Pinpoint the cell where the given text exists, returning its [x, y] midpoint coordinate. 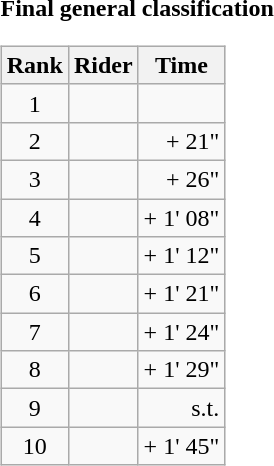
Rank [34, 65]
7 [34, 332]
9 [34, 408]
1 [34, 103]
+ 21" [182, 141]
5 [34, 256]
Time [182, 65]
Rider [103, 65]
s.t. [182, 408]
+ 1' 29" [182, 370]
+ 1' 12" [182, 256]
10 [34, 446]
+ 1' 08" [182, 217]
+ 1' 21" [182, 294]
+ 1' 24" [182, 332]
4 [34, 217]
8 [34, 370]
2 [34, 141]
+ 1' 45" [182, 446]
3 [34, 179]
6 [34, 294]
+ 26" [182, 179]
